Search for the cell housing the specified text and yield its (x, y) center coordinate. 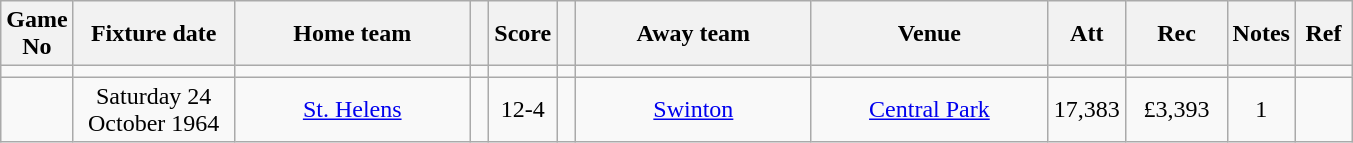
£3,393 (1176, 110)
12-4 (523, 110)
Ref (1323, 34)
1 (1261, 110)
Swinton (693, 110)
Venue (929, 34)
17,383 (1086, 110)
Game No (37, 34)
Notes (1261, 34)
Central Park (929, 110)
Score (523, 34)
St. Helens (352, 110)
Att (1086, 34)
Home team (352, 34)
Fixture date (154, 34)
Away team (693, 34)
Rec (1176, 34)
Saturday 24 October 1964 (154, 110)
